Search for the cell housing the specified text and yield its [X, Y] center coordinate. 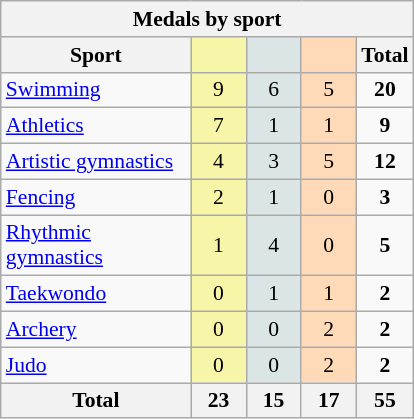
Archery [96, 330]
Medals by sport [208, 19]
Artistic gymnastics [96, 162]
7 [218, 126]
Taekwondo [96, 294]
Fencing [96, 197]
15 [274, 401]
17 [328, 401]
Judo [96, 365]
20 [384, 90]
Sport [96, 55]
23 [218, 401]
6 [274, 90]
Swimming [96, 90]
Rhythmic gymnastics [96, 246]
55 [384, 401]
Athletics [96, 126]
12 [384, 162]
